For the text-containing cell, return its midpoint in [x, y] coordinate format. 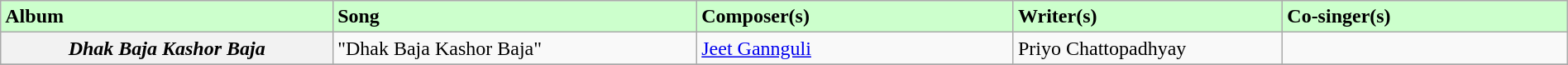
"Dhak Baja Kashor Baja" [515, 48]
Jeet Gannguli [855, 48]
Composer(s) [855, 17]
Co-singer(s) [1425, 17]
Album [167, 17]
Writer(s) [1148, 17]
Song [515, 17]
Priyo Chattopadhyay [1148, 48]
Dhak Baja Kashor Baja [167, 48]
